Search for the cell housing the specified text and yield its (X, Y) center coordinate. 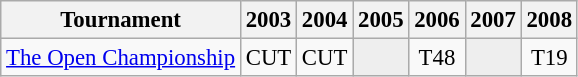
2008 (549, 20)
T19 (549, 58)
T48 (437, 58)
The Open Championship (121, 58)
2004 (325, 20)
2005 (381, 20)
Tournament (121, 20)
2003 (268, 20)
2007 (493, 20)
2006 (437, 20)
